For the text-containing cell, return its midpoint in [X, Y] coordinate format. 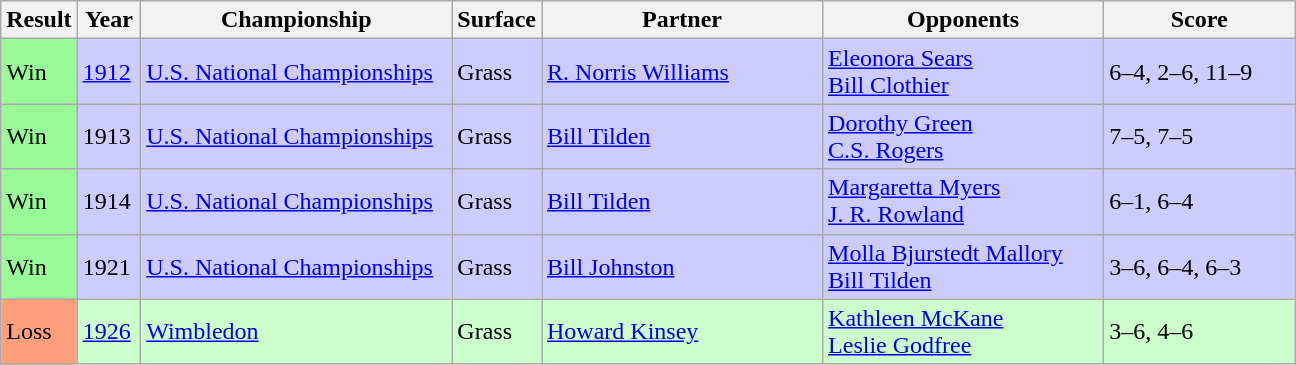
6–1, 6–4 [1200, 202]
Loss [39, 332]
1912 [109, 72]
6–4, 2–6, 11–9 [1200, 72]
Score [1200, 20]
Margaretta Myers J. R. Rowland [964, 202]
1913 [109, 136]
Dorothy Green C.S. Rogers [964, 136]
Opponents [964, 20]
1926 [109, 332]
Result [39, 20]
Year [109, 20]
1914 [109, 202]
Championship [296, 20]
3–6, 6–4, 6–3 [1200, 266]
Howard Kinsey [682, 332]
Partner [682, 20]
Kathleen McKane Leslie Godfree [964, 332]
1921 [109, 266]
Wimbledon [296, 332]
7–5, 7–5 [1200, 136]
3–6, 4–6 [1200, 332]
R. Norris Williams [682, 72]
Surface [497, 20]
Molla Bjurstedt Mallory Bill Tilden [964, 266]
Eleonora Sears Bill Clothier [964, 72]
Bill Johnston [682, 266]
